For the text-containing cell, return its midpoint in [X, Y] coordinate format. 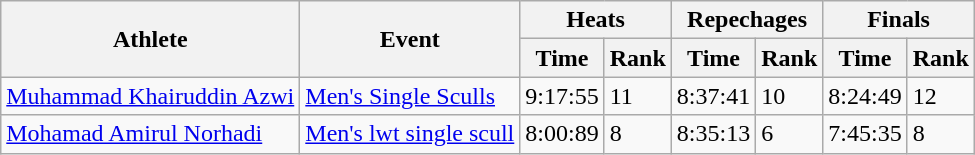
Heats [596, 20]
6 [790, 134]
11 [638, 96]
8:00:89 [562, 134]
Repechages [747, 20]
7:45:35 [865, 134]
Muhammad Khairuddin Azwi [150, 96]
8:24:49 [865, 96]
9:17:55 [562, 96]
8:37:41 [713, 96]
8:35:13 [713, 134]
Men's lwt single scull [410, 134]
10 [790, 96]
Men's Single Sculls [410, 96]
Finals [899, 20]
Athlete [150, 39]
Event [410, 39]
Mohamad Amirul Norhadi [150, 134]
12 [940, 96]
